Capture the cell that displays the provided text and extract its [X, Y] central coordinate. 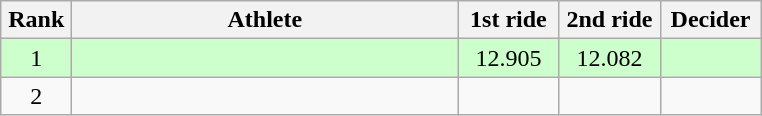
12.905 [508, 58]
Athlete [265, 20]
1st ride [508, 20]
Decider [710, 20]
1 [36, 58]
12.082 [610, 58]
Rank [36, 20]
2 [36, 96]
2nd ride [610, 20]
